Pinpoint the cell where the given text exists, returning its (x, y) midpoint coordinate. 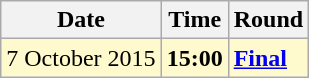
Date (81, 20)
15:00 (194, 58)
Round (268, 20)
Final (268, 58)
7 October 2015 (81, 58)
Time (194, 20)
